Provide the [x, y] coordinate of the cell's center where the given text is located.  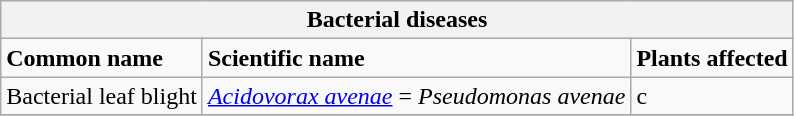
Bacterial leaf blight [102, 96]
Plants affected [712, 58]
Scientific name [416, 58]
Common name [102, 58]
Acidovorax avenae = Pseudomonas avenae [416, 96]
Bacterial diseases [397, 20]
c [712, 96]
